Determine the [x, y] coordinate at the center of the cell enclosing the given text.  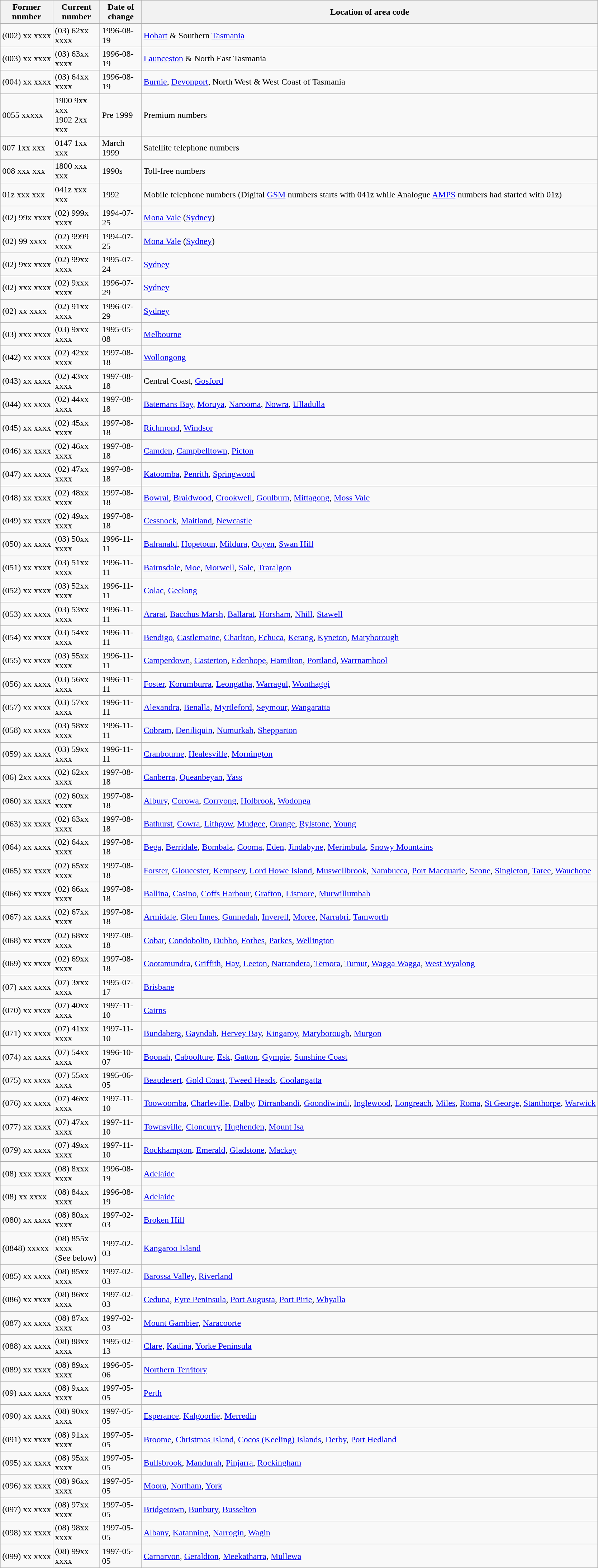
Foster, Korumburra, Leongatha, Warragul, Wonthaggi [370, 684]
Albury, Corowa, Corryong, Holbrook, Wodonga [370, 800]
(02) 46xx xxxx [77, 451]
(075) xx xxxx [27, 1080]
(047) xx xxxx [27, 474]
1995-07-24 [121, 264]
Burnie, Devonport, North West & West Coast of Tasmania [370, 82]
(090) xx xxxx [27, 1416]
Richmond, Windsor [370, 428]
Clare, Kadina, Yorke Peninsula [370, 1346]
Toll-free numbers [370, 171]
(07) 55xx xxxx [77, 1080]
(045) xx xxxx [27, 428]
(08) 9xxx xxxx [77, 1393]
(08) 89xx xxxx [77, 1369]
(07) 46xx xxxx [77, 1103]
(03) 62xx xxxx [77, 35]
(02) 66xx xxxx [77, 893]
Camden, Campbelltown, Picton [370, 451]
(069) xx xxxx [27, 964]
01z xxx xxx [27, 194]
(02) 99 xxxx [27, 241]
Camperdown, Casterton, Edenhope, Hamilton, Portland, Warrnambool [370, 661]
Cobram, Deniliquin, Numurkah, Shepparton [370, 731]
Beaudesert, Gold Coast, Tweed Heads, Coolangatta [370, 1080]
(07) 54xx xxxx [77, 1057]
(07) xxx xxxx [27, 987]
Brisbane [370, 987]
(02) 63xx xxxx [77, 824]
1992 [121, 194]
Forster, Gloucester, Kempsey, Lord Howe Island, Muswellbrook, Nambucca, Port Macquarie, Scone, Singleton, Taree, Wauchope [370, 871]
(08) 90xx xxxx [77, 1416]
(057) xx xxxx [27, 707]
1995-06-05 [121, 1080]
0055 xxxxx [27, 115]
(02) 47xx xxxx [77, 474]
(044) xx xxxx [27, 404]
(0848) xxxxx [27, 1248]
Bairnsdale, Moe, Morwell, Sale, Traralgon [370, 567]
(065) xx xxxx [27, 871]
(02) 9xxx xxxx [77, 287]
(096) xx xxxx [27, 1486]
(03) xxx xxxx [27, 335]
Location of area code [370, 12]
Wollongong [370, 358]
(070) xx xxxx [27, 1010]
1995-07-17 [121, 987]
(08) 88xx xxxx [77, 1346]
(03) 54xx xxxx [77, 637]
Bendigo, Castlemaine, Charlton, Echuca, Kerang, Kyneton, Maryborough [370, 637]
(07) 41xx xxxx [77, 1033]
(08) 91xx xxxx [77, 1439]
(02) 99x xxxx [27, 218]
Pre 1999 [121, 115]
(08) 87xx xxxx [77, 1323]
Balranald, Hopetoun, Mildura, Ouyen, Swan Hill [370, 544]
(02) 68xx xxxx [77, 940]
007 1xx xxx [27, 148]
(099) xx xxxx [27, 1556]
(053) xx xxxx [27, 614]
Bridgetown, Bunbury, Busselton [370, 1510]
(060) xx xxxx [27, 800]
Toowoomba, Charleville, Dalby, Dirranbandi, Goondiwindi, Inglewood, Longreach, Miles, Roma, St George, Stanthorpe, Warwick [370, 1103]
(087) xx xxxx [27, 1323]
1900 9xx xxx1902 2xx xxx [77, 115]
(052) xx xxxx [27, 590]
(095) xx xxxx [27, 1463]
Cobar, Condobolin, Dubbo, Forbes, Parkes, Wellington [370, 940]
(08) 8xxx xxxx [77, 1174]
Cranbourne, Healesville, Mornington [370, 754]
Bullsbrook, Mandurah, Pinjarra, Rockingham [370, 1463]
Albany, Katanning, Narrogin, Wagin [370, 1533]
Carnarvon, Geraldton, Meekatharra, Mullewa [370, 1556]
(059) xx xxxx [27, 754]
Batemans Bay, Moruya, Narooma, Nowra, Ulladulla [370, 404]
Broken Hill [370, 1220]
(088) xx xxxx [27, 1346]
(043) xx xxxx [27, 381]
(080) xx xxxx [27, 1220]
Bundaberg, Gayndah, Hervey Bay, Kingaroy, Maryborough, Murgon [370, 1033]
(055) xx xxxx [27, 661]
(085) xx xxxx [27, 1276]
(08) 85xx xxxx [77, 1276]
Northern Territory [370, 1369]
(004) xx xxxx [27, 82]
(09) xxx xxxx [27, 1393]
(063) xx xxxx [27, 824]
(02) xxx xxxx [27, 287]
Moora, Northam, York [370, 1486]
(051) xx xxxx [27, 567]
(067) xx xxxx [27, 917]
(058) xx xxxx [27, 731]
Ararat, Bacchus Marsh, Ballarat, Horsham, Nhill, Stawell [370, 614]
(077) xx xxxx [27, 1127]
(02) 48xx xxxx [77, 497]
Mobile telephone numbers (Digital GSM numbers starts with 041z while Analogue AMPS numbers had started with 01z) [370, 194]
Hobart & Southern Tasmania [370, 35]
Katoomba, Penrith, Springwood [370, 474]
008 xxx xxx [27, 171]
(054) xx xxxx [27, 637]
(03) 52xx xxxx [77, 590]
(03) 59xx xxxx [77, 754]
Armidale, Glen Innes, Gunnedah, Inverell, Moree, Narrabri, Tamworth [370, 917]
(07) 49xx xxxx [77, 1150]
(050) xx xxxx [27, 544]
(098) xx xxxx [27, 1533]
(08) 80xx xxxx [77, 1220]
Bathurst, Cowra, Lithgow, Mudgee, Orange, Rylstone, Young [370, 824]
(02) 99xx xxxx [77, 264]
Barossa Valley, Riverland [370, 1276]
(02) 42xx xxxx [77, 358]
Bega, Berridale, Bombala, Cooma, Eden, Jindabyne, Merimbula, Snowy Mountains [370, 847]
(079) xx xxxx [27, 1150]
(02) 67xx xxxx [77, 917]
Kangaroo Island [370, 1248]
(03) 56xx xxxx [77, 684]
(03) 50xx xxxx [77, 544]
(076) xx xxxx [27, 1103]
(02) 999x xxxx [77, 218]
(08) 98xx xxxx [77, 1533]
(066) xx xxxx [27, 893]
Launceston & North East Tasmania [370, 59]
(074) xx xxxx [27, 1057]
(02) 65xx xxxx [77, 871]
(08) 96xx xxxx [77, 1486]
(06) 2xx xxxx [27, 777]
(02) 91xx xxxx [77, 311]
1996-10-07 [121, 1057]
(02) 64xx xxxx [77, 847]
(089) xx xxxx [27, 1369]
(03) 58xx xxxx [77, 731]
(02) 9999 xxxx [77, 241]
Central Coast, Gosford [370, 381]
Cessnock, Maitland, Newcastle [370, 521]
Premium numbers [370, 115]
(086) xx xxxx [27, 1300]
1800 xxx xxx [77, 171]
(07) 47xx xxxx [77, 1127]
Rockhampton, Emerald, Gladstone, Mackay [370, 1150]
Boonah, Caboolture, Esk, Gatton, Gympie, Sunshine Coast [370, 1057]
Date of change [121, 12]
Current number [77, 12]
(02) 45xx xxxx [77, 428]
(042) xx xxxx [27, 358]
(02) 44xx xxxx [77, 404]
(03) 9xxx xxxx [77, 335]
(03) 63xx xxxx [77, 59]
Mount Gambier, Naracoorte [370, 1323]
(064) xx xxxx [27, 847]
Cairns [370, 1010]
(08) xxx xxxx [27, 1174]
(091) xx xxxx [27, 1439]
(03) 51xx xxxx [77, 567]
Bowral, Braidwood, Crookwell, Goulburn, Mittagong, Moss Vale [370, 497]
(02) 49xx xxxx [77, 521]
Broome, Christmas Island, Cocos (Keeling) Islands, Derby, Port Hedland [370, 1439]
Esperance, Kalgoorlie, Merredin [370, 1416]
(003) xx xxxx [27, 59]
041z xxx xxx [77, 194]
(002) xx xxxx [27, 35]
(02) 62xx xxxx [77, 777]
Satellite telephone numbers [370, 148]
1990s [121, 171]
(08) 855x xxxx(See below) [77, 1248]
(08) 84xx xxxx [77, 1197]
1996-05-06 [121, 1369]
Melbourne [370, 335]
March 1999 [121, 148]
(07) 3xxx xxxx [77, 987]
Colac, Geelong [370, 590]
Townsville, Cloncurry, Hughenden, Mount Isa [370, 1127]
Canberra, Queanbeyan, Yass [370, 777]
(03) 53xx xxxx [77, 614]
(03) 64xx xxxx [77, 82]
(08) 99xx xxxx [77, 1556]
(08) 86xx xxxx [77, 1300]
0147 1xx xxx [77, 148]
Former number [27, 12]
Ballina, Casino, Coffs Harbour, Grafton, Lismore, Murwillumbah [370, 893]
(03) 57xx xxxx [77, 707]
(071) xx xxxx [27, 1033]
Alexandra, Benalla, Myrtleford, Seymour, Wangaratta [370, 707]
(08) 95xx xxxx [77, 1463]
(068) xx xxxx [27, 940]
(07) 40xx xxxx [77, 1010]
(08) xx xxxx [27, 1197]
(08) 97xx xxxx [77, 1510]
(02) 69xx xxxx [77, 964]
(049) xx xxxx [27, 521]
1995-02-13 [121, 1346]
1995-05-08 [121, 335]
Cootamundra, Griffith, Hay, Leeton, Narrandera, Temora, Tumut, Wagga Wagga, West Wyalong [370, 964]
(056) xx xxxx [27, 684]
(02) xx xxxx [27, 311]
(048) xx xxxx [27, 497]
(046) xx xxxx [27, 451]
(02) 43xx xxxx [77, 381]
(097) xx xxxx [27, 1510]
(02) 60xx xxxx [77, 800]
(02) 9xx xxxx [27, 264]
Ceduna, Eyre Peninsula, Port Augusta, Port Pirie, Whyalla [370, 1300]
Perth [370, 1393]
(03) 55xx xxxx [77, 661]
